Determine the (x, y) coordinate at the center of the cell enclosing the given text.  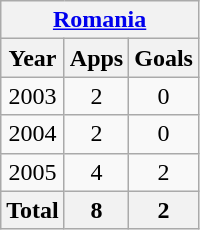
2004 (33, 134)
Romania (100, 20)
2005 (33, 172)
Total (33, 210)
8 (96, 210)
Year (33, 58)
Goals (164, 58)
2003 (33, 96)
4 (96, 172)
Apps (96, 58)
